Pinpoint the cell where the given text exists, returning its [x, y] midpoint coordinate. 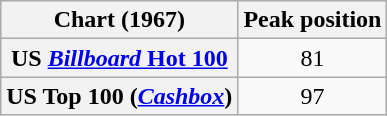
Chart (1967) [120, 20]
US Billboard Hot 100 [120, 58]
US Top 100 (Cashbox) [120, 96]
Peak position [312, 20]
97 [312, 96]
81 [312, 58]
